Output the (X, Y) coordinate of the center of the cell containing the given text.  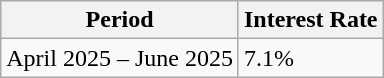
Period (120, 20)
Interest Rate (310, 20)
April 2025 – June 2025 (120, 58)
7.1% (310, 58)
